From the cell containing the given text, extract its center point as [X, Y] coordinate. 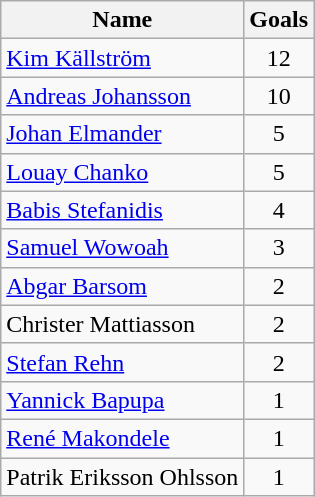
Stefan Rehn [122, 362]
3 [279, 248]
Samuel Wowoah [122, 248]
Christer Mattiasson [122, 324]
Abgar Barsom [122, 286]
René Makondele [122, 438]
Andreas Johansson [122, 96]
Yannick Bapupa [122, 400]
Name [122, 20]
Goals [279, 20]
Patrik Eriksson Ohlsson [122, 477]
4 [279, 210]
Johan Elmander [122, 134]
Louay Chanko [122, 172]
12 [279, 58]
Kim Källström [122, 58]
10 [279, 96]
Babis Stefanidis [122, 210]
